Search for the cell housing the specified text and yield its [X, Y] center coordinate. 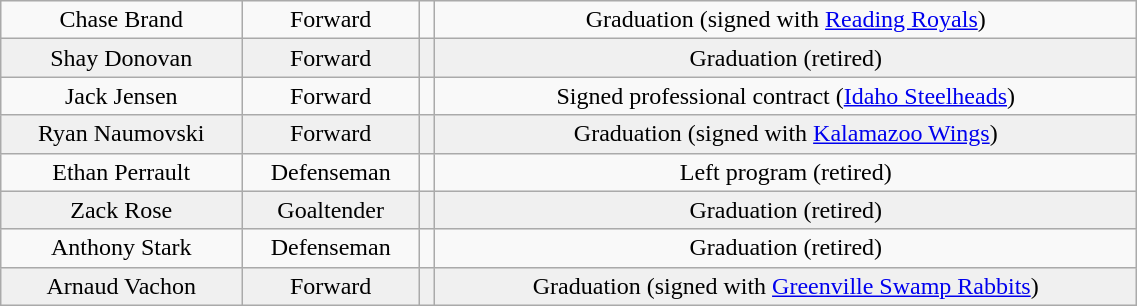
Graduation (signed with Kalamazoo Wings) [786, 134]
Ethan Perrault [122, 172]
Graduation (signed with Greenville Swamp Rabbits) [786, 286]
Chase Brand [122, 20]
Zack Rose [122, 210]
Shay Donovan [122, 58]
Graduation (signed with Reading Royals) [786, 20]
Goaltender [331, 210]
Anthony Stark [122, 248]
Signed professional contract (Idaho Steelheads) [786, 96]
Arnaud Vachon [122, 286]
Left program (retired) [786, 172]
Ryan Naumovski [122, 134]
Jack Jensen [122, 96]
